Return the (X, Y) coordinate for the center point of the cell that contains the specified text.  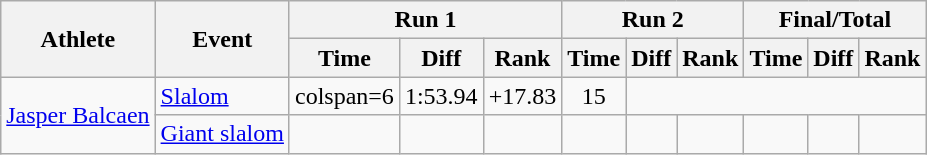
Giant slalom (222, 134)
Run 1 (425, 20)
1:53.94 (441, 96)
Jasper Balcaen (78, 115)
15 (594, 96)
Slalom (222, 96)
Athlete (78, 39)
Final/Total (835, 20)
Event (222, 39)
colspan=6 (344, 96)
+17.83 (522, 96)
Run 2 (653, 20)
